Return the [X, Y] coordinate for the center point of the cell that contains the specified text.  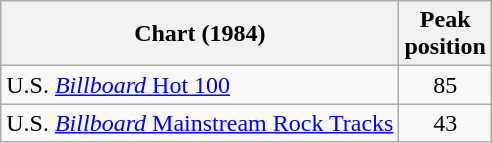
43 [445, 123]
Peakposition [445, 34]
U.S. Billboard Mainstream Rock Tracks [200, 123]
U.S. Billboard Hot 100 [200, 85]
Chart (1984) [200, 34]
85 [445, 85]
